Locate the cell with the specified text and output its [x, y] center coordinate. 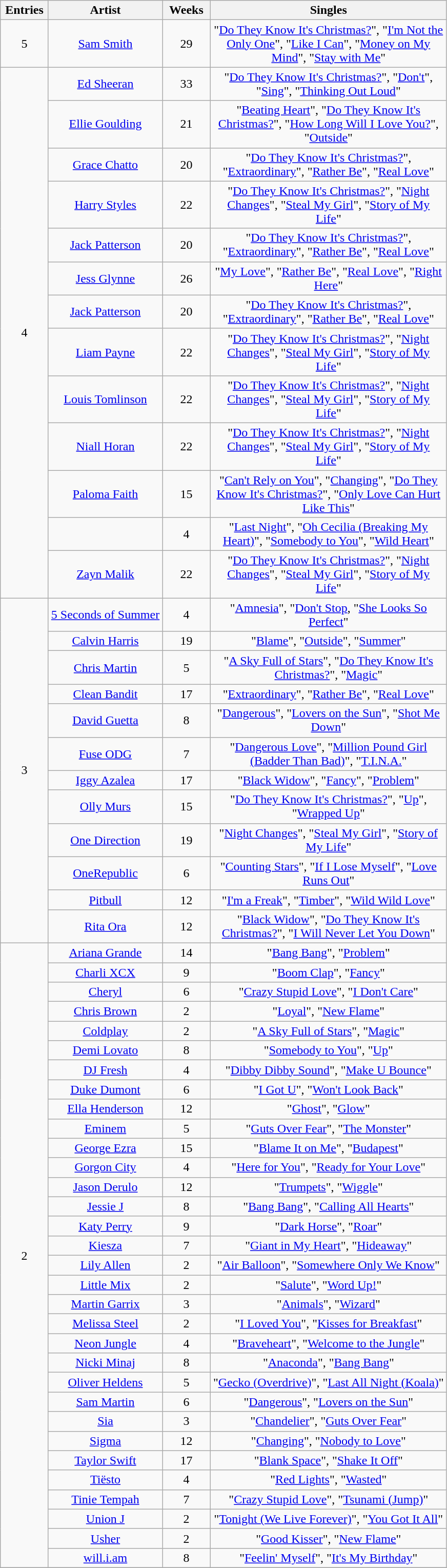
"Last Night", "Oh Cecilia (Breaking My Heart)", "Somebody to You", "Wild Heart" [328, 534]
"A Sky Full of Stars", "Do They Know It's Christmas?", "Magic" [328, 668]
29 [187, 44]
Coldplay [105, 1031]
Chris Martin [105, 668]
"Blank Space", "Shake It Off" [328, 1460]
Oliver Heldens [105, 1382]
"I Loved You", "Kisses for Breakfast" [328, 1324]
Gorgon City [105, 1167]
Martin Garrix [105, 1304]
"Can't Rely on You", "Changing", "Do They Know It's Christmas?", "Only Love Can Hurt Like This" [328, 493]
Lily Allen [105, 1265]
"Black Widow", "Fancy", "Problem" [328, 780]
Artist [105, 10]
"Beating Heart", "Do They Know It's Christmas?", "How Long Will I Love You?", "Outside" [328, 124]
Nicki Minaj [105, 1363]
33 [187, 84]
Singles [328, 10]
Louis Tomlinson [105, 399]
"Tonight (We Live Forever)", "You Got It All" [328, 1519]
Taylor Swift [105, 1460]
"Salute", "Word Up!" [328, 1285]
"Dangerous", "Lovers on the Sun", "Shot Me Down" [328, 720]
Usher [105, 1538]
Iggy Azalea [105, 780]
"Blame It on Me", "Budapest" [328, 1148]
Demi Lovato [105, 1050]
Rita Ora [105, 926]
"Giant in My Heart", "Hideaway" [328, 1245]
14 [187, 952]
Eminem [105, 1128]
Paloma Faith [105, 493]
"Good Kisser", "New Flame" [328, 1538]
"Extraordinary", "Rather Be", "Real Love" [328, 694]
Melissa Steel [105, 1324]
Calvin Harris [105, 641]
One Direction [105, 840]
Grace Chatto [105, 164]
Kiesza [105, 1245]
"Counting Stars", "If I Lose Myself", "Love Runs Out" [328, 873]
Tiësto [105, 1480]
Zayn Malik [105, 574]
"Braveheart", "Welcome to the Jungle" [328, 1343]
"Trumpets", "Wiggle" [328, 1187]
Fuse ODG [105, 754]
"Do They Know It's Christmas?", "Up", "Wrapped Up" [328, 806]
"Amnesia", "Don't Stop, "She Looks So Perfect" [328, 614]
"Anaconda", "Bang Bang" [328, 1363]
Ed Sheeran [105, 84]
Sam Smith [105, 44]
Niall Horan [105, 446]
OneRepublic [105, 873]
Ariana Grande [105, 952]
Tinie Tempah [105, 1499]
Liam Payne [105, 352]
"Chandelier", "Guts Over Fear" [328, 1421]
"Changing", "Nobody to Love" [328, 1441]
"Crazy Stupid Love", "I Don't Care" [328, 992]
"Guts Over Fear", "The Monster" [328, 1128]
Katy Perry [105, 1226]
21 [187, 124]
"Boom Clap", "Fancy" [328, 972]
"Loyal", "New Flame" [328, 1011]
Cheryl [105, 992]
"Bang Bang", "Problem" [328, 952]
"Here for You", "Ready for Your Love" [328, 1167]
"I'm a Freak", "Timber", "Wild Wild Love" [328, 900]
Duke Dumont [105, 1089]
George Ezra [105, 1148]
"Ghost", "Glow" [328, 1109]
5 Seconds of Summer [105, 614]
David Guetta [105, 720]
"Black Widow", "Do They Know It's Christmas?", "I Will Never Let You Down" [328, 926]
"Do They Know It's Christmas?", "Don't", "Sing", "Thinking Out Loud" [328, 84]
Olly Murs [105, 806]
"Bang Bang", "Calling All Hearts" [328, 1206]
Harry Styles [105, 205]
"Night Changes", "Steal My Girl", "Story of My Life" [328, 840]
"Air Balloon", "Somewhere Only We Know" [328, 1265]
"Dangerous", "Lovers on the Sun" [328, 1402]
"Dangerous Love", "Million Pound Girl (Badder Than Bad)", "T.I.N.A." [328, 754]
Jess Glynne [105, 278]
Chris Brown [105, 1011]
"Crazy Stupid Love", "Tsunami (Jump)" [328, 1499]
"Dark Horse", "Roar" [328, 1226]
Sam Martin [105, 1402]
"Animals", "Wizard" [328, 1304]
Charli XCX [105, 972]
"Gecko (Overdrive)", "Last All Night (Koala)" [328, 1382]
Jason Derulo [105, 1187]
Entries [25, 10]
"Somebody to You", "Up" [328, 1050]
"Red Lights", "Wasted" [328, 1480]
DJ Fresh [105, 1070]
"My Love", "Rather Be", "Real Love", "Right Here" [328, 278]
Little Mix [105, 1285]
"Feelin' Myself", "It's My Birthday" [328, 1558]
Ella Henderson [105, 1109]
Neon Jungle [105, 1343]
"Dibby Dibby Sound", "Make U Bounce" [328, 1070]
"I Got U", "Won't Look Back" [328, 1089]
"Do They Know It's Christmas?", "I'm Not the Only One", "Like I Can", "Money on My Mind", "Stay with Me" [328, 44]
Pitbull [105, 900]
Union J [105, 1519]
Weeks [187, 10]
Ellie Goulding [105, 124]
Sia [105, 1421]
Clean Bandit [105, 694]
"A Sky Full of Stars", "Magic" [328, 1031]
"Blame", "Outside", "Summer" [328, 641]
Jessie J [105, 1206]
will.i.am [105, 1558]
26 [187, 278]
Sigma [105, 1441]
